Identify which cell holds the provided text, then report its [X, Y] central coordinate. 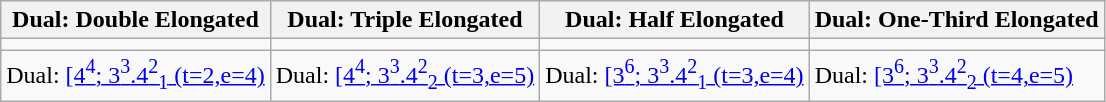
Dual: Double Elongated [136, 20]
Dual: One-Third Elongated [956, 20]
Dual: [44; 33.422 (t=3,e=5) [404, 76]
Dual: Half Elongated [674, 20]
Dual: [44; 33.421 (t=2,e=4) [136, 76]
Dual: [36; 33.421 (t=3,e=4) [674, 76]
Dual: [36; 33.422 (t=4,e=5) [956, 76]
Dual: Triple Elongated [404, 20]
